Provide the [x, y] coordinate of the cell's center where the given text is located.  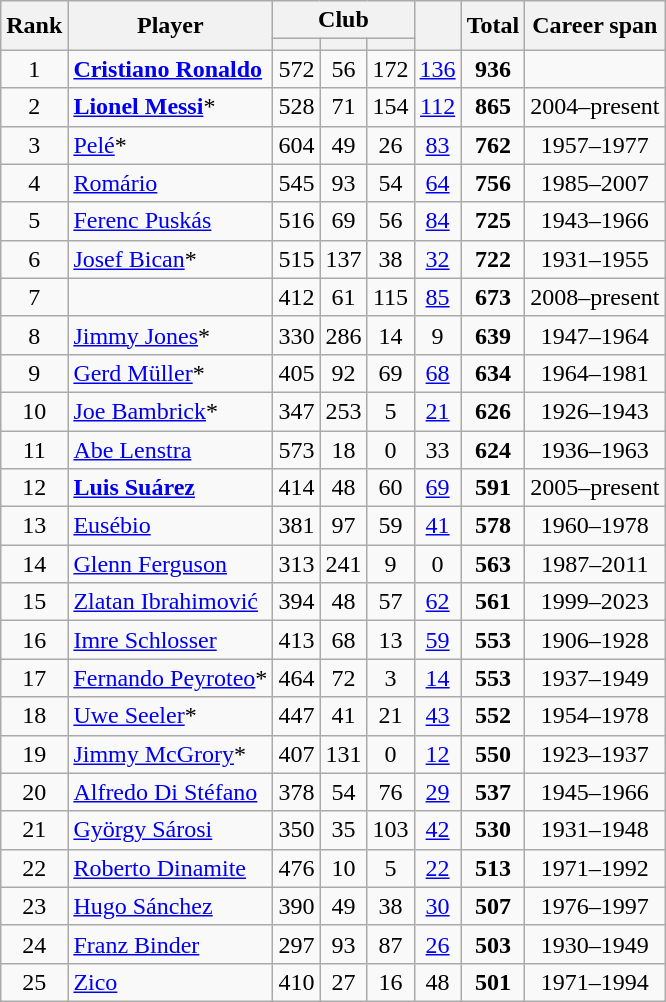
27 [344, 982]
17 [34, 678]
1960–1978 [595, 526]
72 [344, 678]
501 [493, 982]
Zlatan Ibrahimović [170, 602]
Jimmy Jones* [170, 335]
83 [438, 145]
Romário [170, 183]
30 [438, 906]
313 [296, 564]
528 [296, 107]
1987–2011 [595, 564]
87 [390, 944]
347 [296, 411]
516 [296, 221]
1937–1949 [595, 678]
1923–1937 [595, 754]
35 [344, 830]
1926–1943 [595, 411]
25 [34, 982]
8 [34, 335]
2005–present [595, 488]
23 [34, 906]
624 [493, 449]
1947–1964 [595, 335]
405 [296, 373]
136 [438, 69]
6 [34, 259]
1964–1981 [595, 373]
634 [493, 373]
84 [438, 221]
413 [296, 640]
591 [493, 488]
407 [296, 754]
112 [438, 107]
378 [296, 792]
Roberto Dinamite [170, 868]
137 [344, 259]
György Sárosi [170, 830]
15 [34, 602]
2 [34, 107]
Player [170, 26]
76 [390, 792]
530 [493, 830]
57 [390, 602]
865 [493, 107]
241 [344, 564]
Jimmy McGrory* [170, 754]
513 [493, 868]
762 [493, 145]
33 [438, 449]
1931–1948 [595, 830]
550 [493, 754]
410 [296, 982]
578 [493, 526]
Lionel Messi* [170, 107]
2004–present [595, 107]
Joe Bambrick* [170, 411]
253 [344, 411]
19 [34, 754]
626 [493, 411]
Josef Bican* [170, 259]
154 [390, 107]
604 [296, 145]
412 [296, 297]
572 [296, 69]
561 [493, 602]
537 [493, 792]
1943–1966 [595, 221]
1 [34, 69]
11 [34, 449]
Imre Schlosser [170, 640]
97 [344, 526]
476 [296, 868]
7 [34, 297]
32 [438, 259]
Glenn Ferguson [170, 564]
1971–1994 [595, 982]
Luis Suárez [170, 488]
Franz Binder [170, 944]
350 [296, 830]
1985–2007 [595, 183]
62 [438, 602]
Ferenc Puskás [170, 221]
Pelé* [170, 145]
131 [344, 754]
115 [390, 297]
1936–1963 [595, 449]
1906–1928 [595, 640]
Hugo Sánchez [170, 906]
552 [493, 716]
381 [296, 526]
394 [296, 602]
92 [344, 373]
4 [34, 183]
1930–1949 [595, 944]
515 [296, 259]
414 [296, 488]
Fernando Peyroteo* [170, 678]
172 [390, 69]
Club [344, 20]
297 [296, 944]
1957–1977 [595, 145]
1945–1966 [595, 792]
42 [438, 830]
464 [296, 678]
1931–1955 [595, 259]
Gerd Müller* [170, 373]
43 [438, 716]
Career span [595, 26]
Eusébio [170, 526]
Zico [170, 982]
85 [438, 297]
Uwe Seeler* [170, 716]
Abe Lenstra [170, 449]
1971–1992 [595, 868]
447 [296, 716]
756 [493, 183]
390 [296, 906]
29 [438, 792]
60 [390, 488]
24 [34, 944]
673 [493, 297]
503 [493, 944]
725 [493, 221]
20 [34, 792]
573 [296, 449]
64 [438, 183]
936 [493, 69]
Alfredo Di Stéfano [170, 792]
563 [493, 564]
507 [493, 906]
722 [493, 259]
1999–2023 [595, 602]
Total [493, 26]
639 [493, 335]
71 [344, 107]
1954–1978 [595, 716]
330 [296, 335]
Cristiano Ronaldo [170, 69]
103 [390, 830]
1976–1997 [595, 906]
545 [296, 183]
61 [344, 297]
286 [344, 335]
Rank [34, 26]
2008–present [595, 297]
